From the cell containing the given text, extract its center point as [X, Y] coordinate. 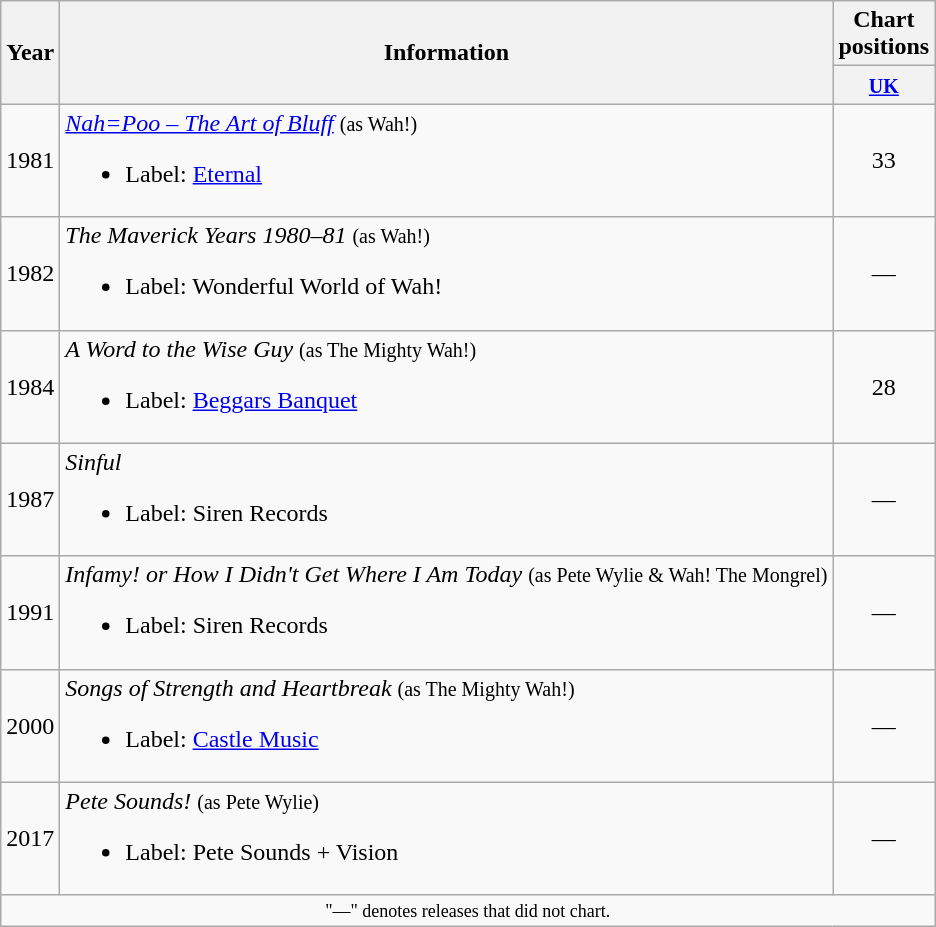
A Word to the Wise Guy (as The Mighty Wah!)Label: Beggars Banquet [446, 386]
33 [884, 160]
SinfulLabel: Siren Records [446, 500]
Chart positions [884, 34]
Songs of Strength and Heartbreak (as The Mighty Wah!)Label: Castle Music [446, 726]
Information [446, 52]
"—" denotes releases that did not chart. [468, 910]
1991 [30, 612]
Nah=Poo – The Art of Bluff (as Wah!)Label: Eternal [446, 160]
1984 [30, 386]
1981 [30, 160]
28 [884, 386]
1987 [30, 500]
The Maverick Years 1980–81 (as Wah!)Label: Wonderful World of Wah! [446, 274]
UK [884, 85]
2000 [30, 726]
Year [30, 52]
1982 [30, 274]
2017 [30, 838]
Pete Sounds! (as Pete Wylie)Label: Pete Sounds + Vision [446, 838]
Infamy! or How I Didn't Get Where I Am Today (as Pete Wylie & Wah! The Mongrel)Label: Siren Records [446, 612]
